Find where the given text appears and provide that cell's center as [X, Y] coordinate. 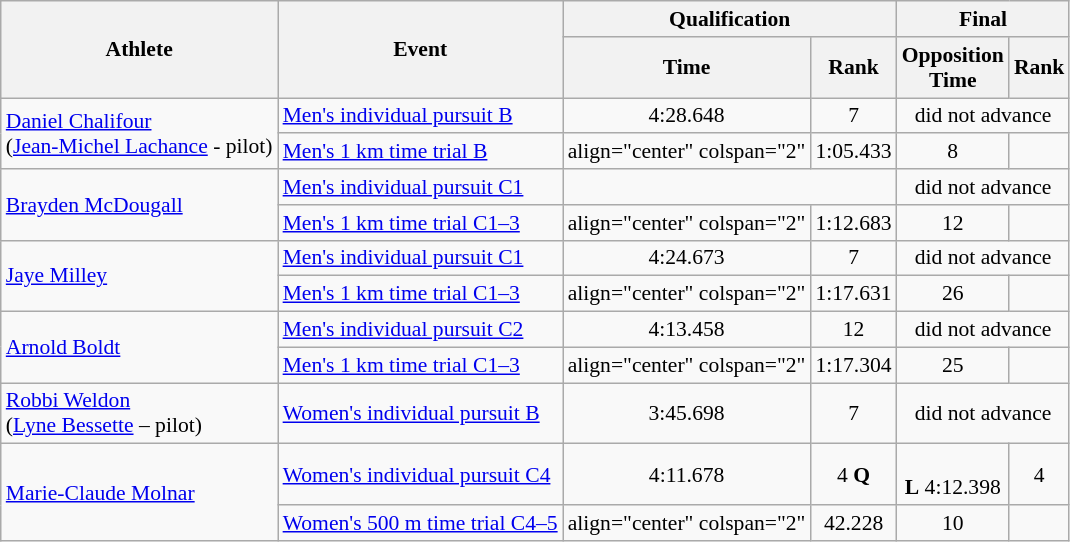
Women's individual pursuit B [420, 414]
Women's 500 m time trial C4–5 [420, 523]
1:05.433 [853, 152]
Men's individual pursuit B [420, 116]
4:24.673 [687, 258]
1:17.631 [853, 294]
8 [953, 152]
Qualification [730, 19]
1:17.304 [853, 365]
Robbi Weldon (Lyne Bessette – pilot) [140, 414]
Event [420, 50]
Brayden McDougall [140, 204]
25 [953, 365]
OppositionTime [953, 68]
3:45.698 [687, 414]
Men's 1 km time trial B [420, 152]
1:12.683 [853, 223]
Time [687, 68]
Athlete [140, 50]
Men's individual pursuit C2 [420, 330]
4:13.458 [687, 330]
L 4:12.398 [953, 474]
Final [984, 19]
Jaye Milley [140, 276]
Arnold Boldt [140, 348]
42.228 [853, 523]
Marie-Claude Molnar [140, 492]
4 [1040, 474]
Daniel Chalifour (Jean-Michel Lachance - pilot) [140, 134]
4 Q [853, 474]
4:11.678 [687, 474]
4:28.648 [687, 116]
Women's individual pursuit C4 [420, 474]
10 [953, 523]
26 [953, 294]
